Locate the cell with the specified text and output its [x, y] center coordinate. 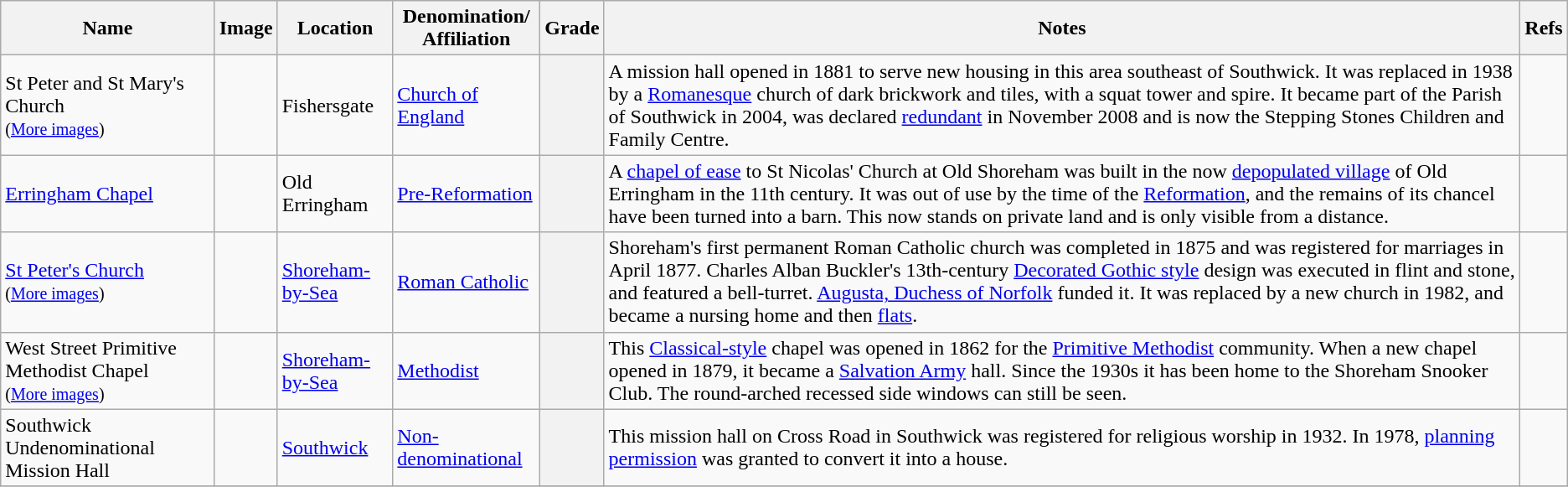
Denomination/Affiliation [467, 28]
Southwick [335, 448]
Roman Catholic [467, 282]
West Street Primitive Methodist Chapel(More images) [107, 370]
St Peter's Church(More images) [107, 282]
Church of England [467, 106]
Erringham Chapel [107, 194]
Southwick Undenominational Mission Hall [107, 448]
Name [107, 28]
St Peter and St Mary's Church(More images) [107, 106]
Refs [1544, 28]
Notes [1062, 28]
Pre-Reformation [467, 194]
Fishersgate [335, 106]
Old Erringham [335, 194]
Non-denominational [467, 448]
Grade [572, 28]
Location [335, 28]
Image [246, 28]
Methodist [467, 370]
